Scan for the cell matching the given text and deliver its [x, y] coordinate at center. 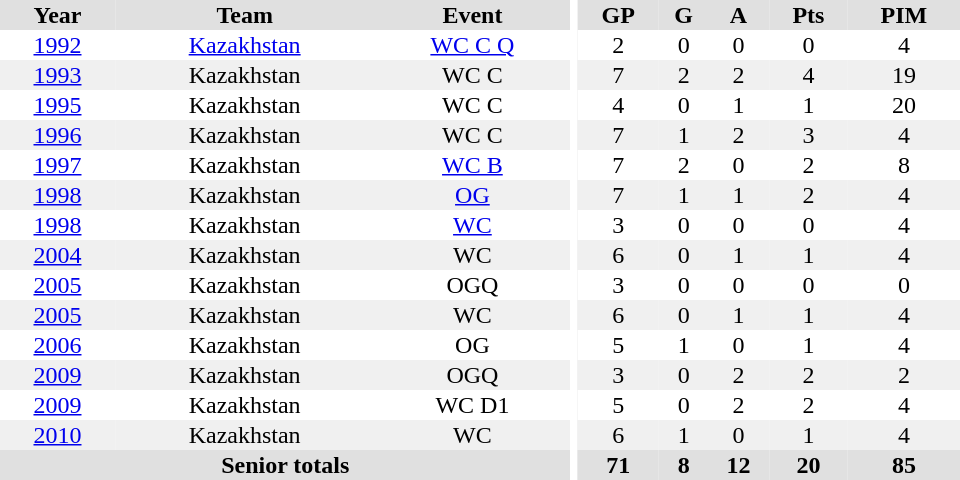
1995 [58, 105]
GP [618, 15]
19 [904, 75]
1993 [58, 75]
1996 [58, 135]
12 [738, 465]
WC B [472, 165]
PIM [904, 15]
A [738, 15]
Event [472, 15]
85 [904, 465]
1992 [58, 45]
Year [58, 15]
2006 [58, 345]
71 [618, 465]
Pts [808, 15]
G [684, 15]
Team [244, 15]
Senior totals [286, 465]
2010 [58, 435]
1997 [58, 165]
2004 [58, 255]
WC D1 [472, 405]
WC C Q [472, 45]
